Pinpoint the cell where the given text exists, returning its (x, y) midpoint coordinate. 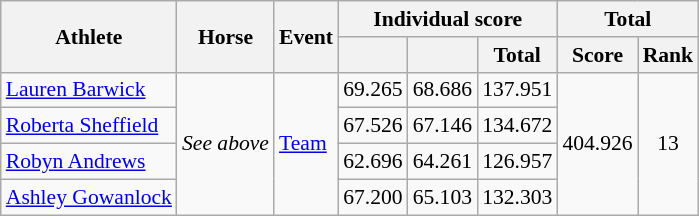
Score (597, 55)
Team (306, 143)
404.926 (597, 143)
62.696 (372, 162)
67.200 (372, 197)
Roberta Sheffield (89, 126)
Robyn Andrews (89, 162)
69.265 (372, 90)
65.103 (442, 197)
134.672 (517, 126)
Lauren Barwick (89, 90)
Athlete (89, 36)
See above (226, 143)
132.303 (517, 197)
126.957 (517, 162)
67.526 (372, 126)
Event (306, 36)
137.951 (517, 90)
Horse (226, 36)
13 (668, 143)
Individual score (448, 19)
Rank (668, 55)
68.686 (442, 90)
64.261 (442, 162)
Ashley Gowanlock (89, 197)
67.146 (442, 126)
